Provide the (X, Y) coordinate of the cell's center where the given text is located.  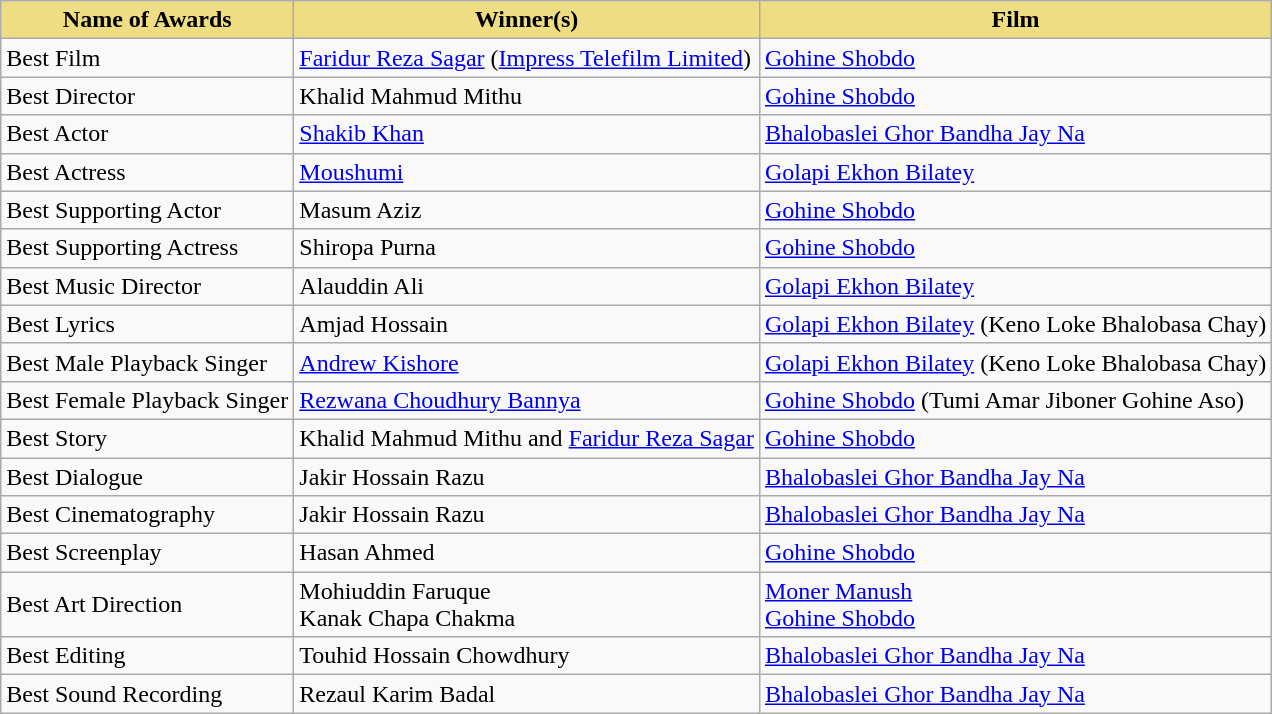
Khalid Mahmud Mithu and Faridur Reza Sagar (527, 438)
Best Director (148, 96)
Best Supporting Actor (148, 210)
Best Editing (148, 656)
Best Sound Recording (148, 694)
Best Music Director (148, 286)
Best Art Direction (148, 604)
Hasan Ahmed (527, 553)
Moushumi (527, 172)
Best Actress (148, 172)
Gohine Shobdo (Tumi Amar Jiboner Gohine Aso) (1015, 400)
Moner ManushGohine Shobdo (1015, 604)
Best Cinematography (148, 515)
Best Male Playback Singer (148, 362)
Best Film (148, 58)
Shiropa Purna (527, 248)
Shakib Khan (527, 134)
Best Female Playback Singer (148, 400)
Best Dialogue (148, 477)
Rezaul Karim Badal (527, 694)
Best Actor (148, 134)
Rezwana Choudhury Bannya (527, 400)
Winner(s) (527, 20)
Best Story (148, 438)
Masum Aziz (527, 210)
Touhid Hossain Chowdhury (527, 656)
Andrew Kishore (527, 362)
Name of Awards (148, 20)
Best Lyrics (148, 324)
Alauddin Ali (527, 286)
Mohiuddin FaruqueKanak Chapa Chakma (527, 604)
Film (1015, 20)
Amjad Hossain (527, 324)
Khalid Mahmud Mithu (527, 96)
Best Screenplay (148, 553)
Best Supporting Actress (148, 248)
Faridur Reza Sagar (Impress Telefilm Limited) (527, 58)
